Scan for the cell matching the given text and deliver its (X, Y) coordinate at center. 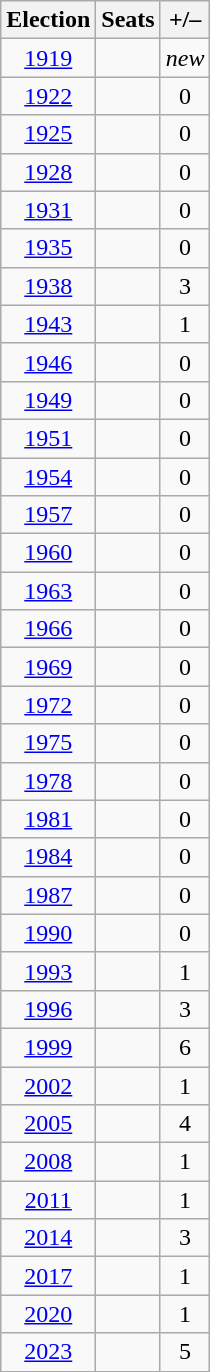
1963 (48, 591)
1969 (48, 667)
1935 (48, 248)
1922 (48, 96)
2008 (48, 1162)
1931 (48, 210)
4 (185, 1124)
1984 (48, 857)
2020 (48, 1314)
1928 (48, 172)
1972 (48, 705)
Election (48, 20)
1978 (48, 781)
1957 (48, 515)
1987 (48, 895)
2002 (48, 1085)
2005 (48, 1124)
Seats (128, 20)
1990 (48, 933)
1993 (48, 971)
1960 (48, 553)
2011 (48, 1200)
2014 (48, 1238)
5 (185, 1352)
2017 (48, 1276)
1996 (48, 1009)
1943 (48, 324)
1951 (48, 438)
1946 (48, 362)
1919 (48, 58)
2023 (48, 1352)
1925 (48, 134)
6 (185, 1047)
+/– (185, 20)
new (185, 58)
1938 (48, 286)
1981 (48, 819)
1949 (48, 400)
1999 (48, 1047)
1975 (48, 743)
1966 (48, 629)
1954 (48, 477)
